Identify which cell holds the provided text, then report its (X, Y) central coordinate. 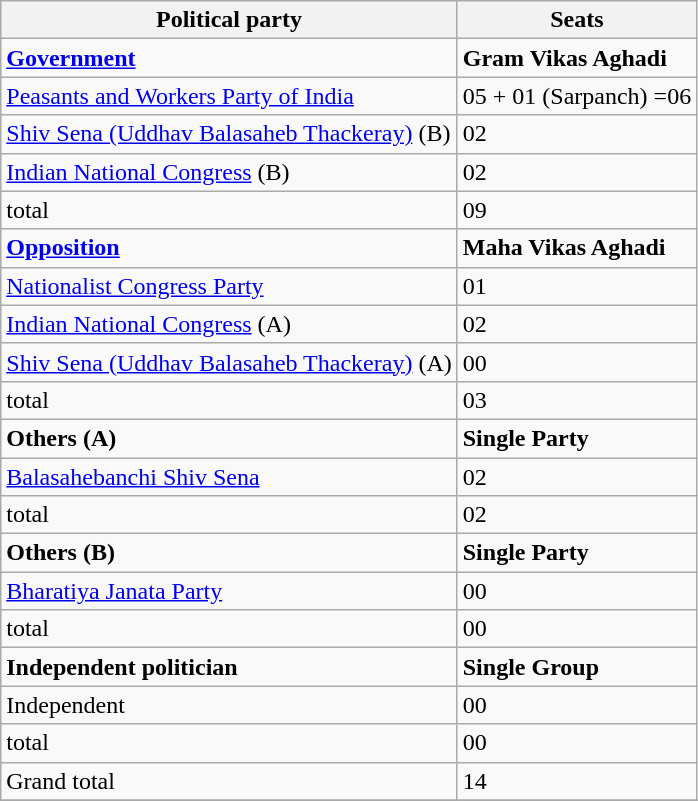
Maha Vikas Aghadi (576, 248)
Others (B) (229, 553)
Opposition (229, 248)
05 + 01 (Sarpanch) =06 (576, 96)
Grand total (229, 781)
Others (A) (229, 438)
Peasants and Workers Party of India (229, 96)
Gram Vikas Aghadi (576, 58)
Seats (576, 20)
Political party (229, 20)
Balasahebanchi Shiv Sena (229, 477)
Independent (229, 705)
Single Group (576, 667)
Nationalist Congress Party (229, 286)
Government (229, 58)
Indian National Congress (A) (229, 324)
Indian National Congress (B) (229, 172)
Independent politician (229, 667)
14 (576, 781)
03 (576, 400)
01 (576, 286)
09 (576, 210)
Bharatiya Janata Party (229, 591)
Shiv Sena (Uddhav Balasaheb Thackeray) (B) (229, 134)
Shiv Sena (Uddhav Balasaheb Thackeray) (A) (229, 362)
